Extract the [X, Y] coordinate from the center of the cell holding the provided text.  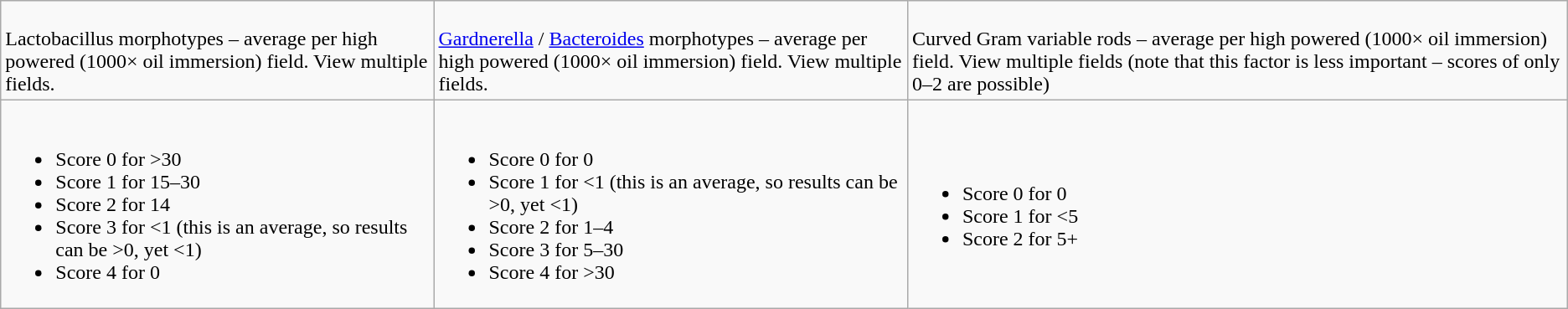
Gardnerella / Bacteroides morphotypes – average per high powered (1000× oil immersion) field. View multiple fields. [670, 50]
Score 0 for >30Score 1 for 15–30Score 2 for 14Score 3 for <1 (this is an average, so results can be >0, yet <1)Score 4 for 0 [218, 204]
Lactobacillus morphotypes – average per high powered (1000× oil immersion) field. View multiple fields. [218, 50]
Score 0 for 0Score 1 for <5Score 2 for 5+ [1237, 204]
Score 0 for 0Score 1 for <1 (this is an average, so results can be >0, yet <1)Score 2 for 1–4Score 3 for 5–30Score 4 for >30 [670, 204]
